Detect which cell encompasses the target text, then output its [X, Y] center coordinate. 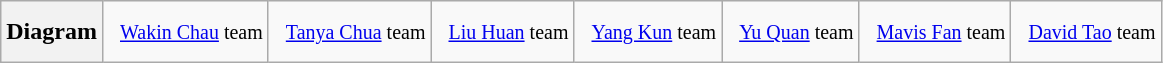
Liu Huan team [502, 32]
Yu Quan team [790, 32]
David Tao team [1086, 32]
Wakin Chau team [185, 32]
Mavis Fan team [935, 32]
Yang Kun team [648, 32]
Tanya Chua team [350, 32]
Diagram [52, 32]
